From the cell containing the given text, extract its center point as [x, y] coordinate. 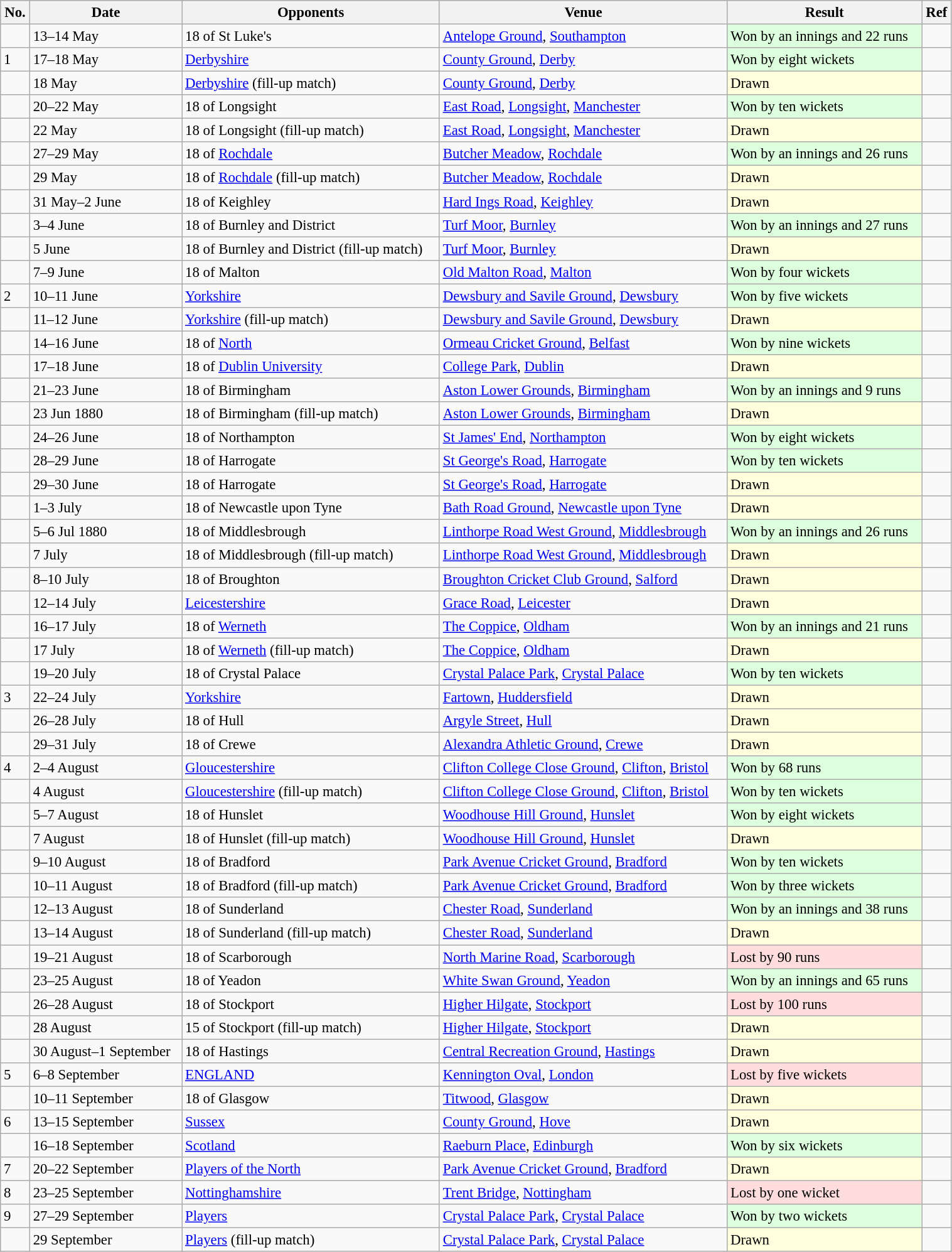
18 May [105, 84]
Argyle Street, Hull [583, 721]
31 May–2 June [105, 202]
18 of Dublin University [311, 367]
Ref [936, 13]
Won by three wickets [825, 886]
18 of Birmingham (fill-up match) [311, 414]
13–14 August [105, 933]
10–11 June [105, 296]
Lost by 100 runs [825, 1004]
15 of Stockport (fill-up match) [311, 1027]
19–20 July [105, 674]
27–29 May [105, 154]
White Swan Ground, Yeadon [583, 980]
County Ground, Hove [583, 1122]
Opponents [311, 13]
29–31 July [105, 744]
17–18 June [105, 367]
Sussex [311, 1122]
27–29 September [105, 1216]
18 of Burnley and District (fill-up match) [311, 249]
18 of Middlesbrough [311, 532]
Kennington Oval, London [583, 1075]
Grace Road, Leicester [583, 603]
18 of Longsight [311, 107]
14–16 June [105, 343]
30 August–1 September [105, 1051]
29–30 June [105, 485]
18 of Yeadon [311, 980]
20–22 May [105, 107]
26–28 August [105, 1004]
Lost by 90 runs [825, 957]
18 of Stockport [311, 1004]
17–18 May [105, 60]
Alexandra Athletic Ground, Crewe [583, 744]
7 August [105, 839]
18 of Longsight (fill-up match) [311, 131]
18 of Werneth [311, 626]
8–10 July [105, 579]
Derbyshire [311, 60]
Won by an innings and 9 runs [825, 390]
22 May [105, 131]
Yorkshire (fill-up match) [311, 320]
Derbyshire (fill-up match) [311, 84]
18 of Malton [311, 272]
Won by four wickets [825, 272]
Gloucestershire [311, 768]
10–11 September [105, 1098]
18 of Hastings [311, 1051]
18 of Bradford (fill-up match) [311, 886]
Fartown, Huddersfield [583, 697]
5 June [105, 249]
18 of Sunderland (fill-up match) [311, 933]
Players (fill-up match) [311, 1240]
18 of Broughton [311, 579]
6–8 September [105, 1075]
5–7 August [105, 815]
18 of Newcastle upon Tyne [311, 508]
8 [15, 1193]
18 of Crewe [311, 744]
23–25 August [105, 980]
28 August [105, 1027]
Titwood, Glasgow [583, 1098]
13–14 May [105, 36]
Nottinghamshire [311, 1193]
Raeburn Place, Edinburgh [583, 1145]
Won by an innings and 21 runs [825, 626]
7 July [105, 556]
Antelope Ground, Southampton [583, 36]
29 May [105, 178]
Won by an innings and 65 runs [825, 980]
18 of Glasgow [311, 1098]
1–3 July [105, 508]
18 of St Luke's [311, 36]
18 of Hull [311, 721]
28–29 June [105, 461]
4 [15, 768]
Date [105, 13]
Won by an innings and 27 runs [825, 225]
Broughton Cricket Club Ground, Salford [583, 579]
18 of Rochdale [311, 154]
College Park, Dublin [583, 367]
26–28 July [105, 721]
Players of the North [311, 1169]
18 of Keighley [311, 202]
Players [311, 1216]
18 of Birmingham [311, 390]
18 of Northampton [311, 438]
St James' End, Northampton [583, 438]
24–26 June [105, 438]
18 of Rochdale (fill-up match) [311, 178]
Won by five wickets [825, 296]
Hard Ings Road, Keighley [583, 202]
Old Malton Road, Malton [583, 272]
18 of Middlesbrough (fill-up match) [311, 556]
16–17 July [105, 626]
19–21 August [105, 957]
Scotland [311, 1145]
Central Recreation Ground, Hastings [583, 1051]
18 of Bradford [311, 862]
17 July [105, 650]
Won by an innings and 38 runs [825, 910]
No. [15, 13]
Won by two wickets [825, 1216]
3–4 June [105, 225]
12–13 August [105, 910]
18 of Scarborough [311, 957]
5 [15, 1075]
29 September [105, 1240]
Lost by one wicket [825, 1193]
13–15 September [105, 1122]
Bath Road Ground, Newcastle upon Tyne [583, 508]
9–10 August [105, 862]
Leicestershire [311, 603]
16–18 September [105, 1145]
18 of Burnley and District [311, 225]
22–24 July [105, 697]
10–11 August [105, 886]
21–23 June [105, 390]
1 [15, 60]
3 [15, 697]
Gloucestershire (fill-up match) [311, 792]
ENGLAND [311, 1075]
18 of North [311, 343]
23–25 September [105, 1193]
Venue [583, 13]
12–14 July [105, 603]
Result [825, 13]
9 [15, 1216]
North Marine Road, Scarborough [583, 957]
Lost by five wickets [825, 1075]
20–22 September [105, 1169]
2 [15, 296]
18 of Werneth (fill-up match) [311, 650]
18 of Sunderland [311, 910]
Won by six wickets [825, 1145]
Won by nine wickets [825, 343]
7 [15, 1169]
23 Jun 1880 [105, 414]
7–9 June [105, 272]
5–6 Jul 1880 [105, 532]
2–4 August [105, 768]
11–12 June [105, 320]
4 August [105, 792]
18 of Crystal Palace [311, 674]
Ormeau Cricket Ground, Belfast [583, 343]
18 of Hunslet (fill-up match) [311, 839]
Trent Bridge, Nottingham [583, 1193]
Won by an innings and 22 runs [825, 36]
6 [15, 1122]
Won by 68 runs [825, 768]
18 of Hunslet [311, 815]
